Pinpoint the cell where the given text exists, returning its [x, y] midpoint coordinate. 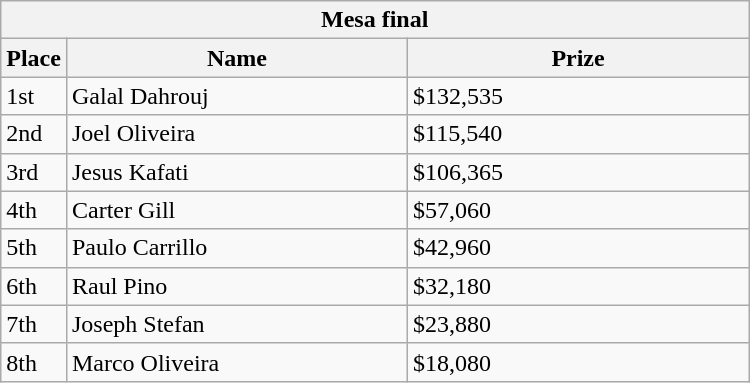
$18,080 [578, 362]
$132,535 [578, 96]
$115,540 [578, 134]
Prize [578, 58]
2nd [34, 134]
Jesus Kafati [236, 172]
3rd [34, 172]
1st [34, 96]
Place [34, 58]
$23,880 [578, 324]
Galal Dahrouj [236, 96]
Mesa final [375, 20]
$32,180 [578, 286]
$106,365 [578, 172]
Marco Oliveira [236, 362]
4th [34, 210]
$57,060 [578, 210]
$42,960 [578, 248]
Name [236, 58]
Joseph Stefan [236, 324]
Paulo Carrillo [236, 248]
Raul Pino [236, 286]
5th [34, 248]
Carter Gill [236, 210]
7th [34, 324]
6th [34, 286]
8th [34, 362]
Joel Oliveira [236, 134]
